Output the [x, y] coordinate of the center of the cell containing the given text.  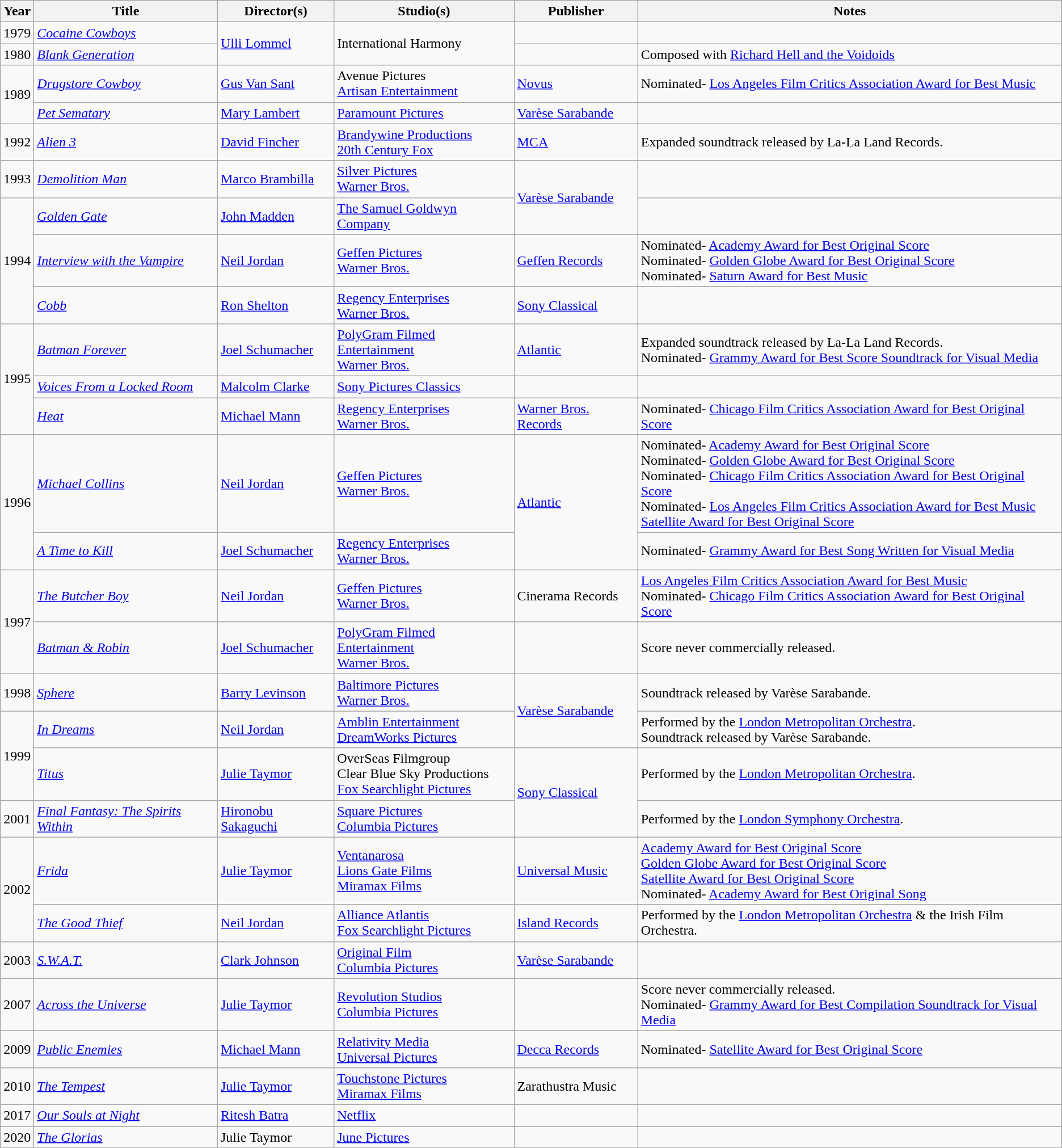
Drugstore Cowboy [126, 84]
2017 [17, 1115]
Final Fantasy: The Spirits Within [126, 818]
2007 [17, 1004]
The Butcher Boy [126, 596]
The Good Thief [126, 923]
Our Souls at Night [126, 1115]
2009 [17, 1049]
Zarathustra Music [576, 1086]
Expanded soundtrack released by La-La Land Records. [850, 142]
Nominated- Academy Award for Best Original ScoreNominated- Golden Globe Award for Best Original ScoreNominated- Saturn Award for Best Music [850, 260]
Cinerama Records [576, 596]
Clark Johnson [276, 960]
International Harmony [424, 44]
Pet Sematary [126, 113]
Relativity MediaUniversal Pictures [424, 1049]
Performed by the London Symphony Orchestra. [850, 818]
Sphere [126, 692]
Silver PicturesWarner Bros. [424, 179]
2003 [17, 960]
Los Angeles Film Critics Association Award for Best MusicNominated- Chicago Film Critics Association Award for Best Original Score [850, 596]
Voices From a Locked Room [126, 386]
Year [17, 11]
Michael Collins [126, 483]
Frida [126, 871]
Novus [576, 84]
Paramount Pictures [424, 113]
Score never commercially released.Nominated- Grammy Award for Best Compilation Soundtrack for Visual Media [850, 1004]
Ron Shelton [276, 305]
1997 [17, 622]
Hironobu Sakaguchi [276, 818]
2010 [17, 1086]
John Madden [276, 216]
Soundtrack released by Varèse Sarabande. [850, 692]
Interview with the Vampire [126, 260]
Original FilmColumbia Pictures [424, 960]
Alliance AtlantisFox Searchlight Pictures [424, 923]
1979 [17, 33]
Performed by the London Metropolitan Orchestra. [850, 774]
Netflix [424, 1115]
Expanded soundtrack released by La-La Land Records.Nominated- Grammy Award for Best Score Soundtrack for Visual Media [850, 350]
Notes [850, 11]
S.W.A.T. [126, 960]
1989 [17, 94]
Marco Brambilla [276, 179]
1980 [17, 54]
Square PicturesColumbia Pictures [424, 818]
Gus Van Sant [276, 84]
OverSeas FilmgroupClear Blue Sky ProductionsFox Searchlight Pictures [424, 774]
1992 [17, 142]
Nominated- Los Angeles Film Critics Association Award for Best Music [850, 84]
Island Records [576, 923]
Avenue PicturesArtisan Entertainment [424, 84]
Blank Generation [126, 54]
Titus [126, 774]
A Time to Kill [126, 552]
2001 [17, 818]
1996 [17, 502]
Cocaine Cowboys [126, 33]
Score never commercially released. [850, 648]
Amblin EntertainmentDreamWorks Pictures [424, 730]
1995 [17, 379]
Mary Lambert [276, 113]
Nominated- Satellite Award for Best Original Score [850, 1049]
MCA [576, 142]
2002 [17, 889]
Nominated- Chicago Film Critics Association Award for Best Original Score [850, 415]
Warner Bros. Records [576, 415]
1993 [17, 179]
Composed with Richard Hell and the Voidoids [850, 54]
Decca Records [576, 1049]
Geffen Records [576, 260]
Baltimore PicturesWarner Bros. [424, 692]
Universal Music [576, 871]
Demolition Man [126, 179]
Public Enemies [126, 1049]
2020 [17, 1137]
Performed by the London Metropolitan Orchestra & the Irish Film Orchestra. [850, 923]
Golden Gate [126, 216]
VentanarosaLions Gate FilmsMiramax Films [424, 871]
The Tempest [126, 1086]
Performed by the London Metropolitan Orchestra.Soundtrack released by Varèse Sarabande. [850, 730]
1998 [17, 692]
Ritesh Batra [276, 1115]
Publisher [576, 11]
Sony Pictures Classics [424, 386]
Touchstone PicturesMiramax Films [424, 1086]
Director(s) [276, 11]
1999 [17, 756]
Ulli Lommel [276, 44]
The Glorias [126, 1137]
Malcolm Clarke [276, 386]
Barry Levinson [276, 692]
The Samuel Goldwyn Company [424, 216]
Revolution StudiosColumbia Pictures [424, 1004]
Alien 3 [126, 142]
In Dreams [126, 730]
Batman Forever [126, 350]
1994 [17, 260]
Batman & Robin [126, 648]
Cobb [126, 305]
Nominated- Grammy Award for Best Song Written for Visual Media [850, 552]
Title [126, 11]
Studio(s) [424, 11]
Across the Universe [126, 1004]
David Fincher [276, 142]
Heat [126, 415]
June Pictures [424, 1137]
Brandywine Productions20th Century Fox [424, 142]
